From the cell containing the given text, extract its center point as [x, y] coordinate. 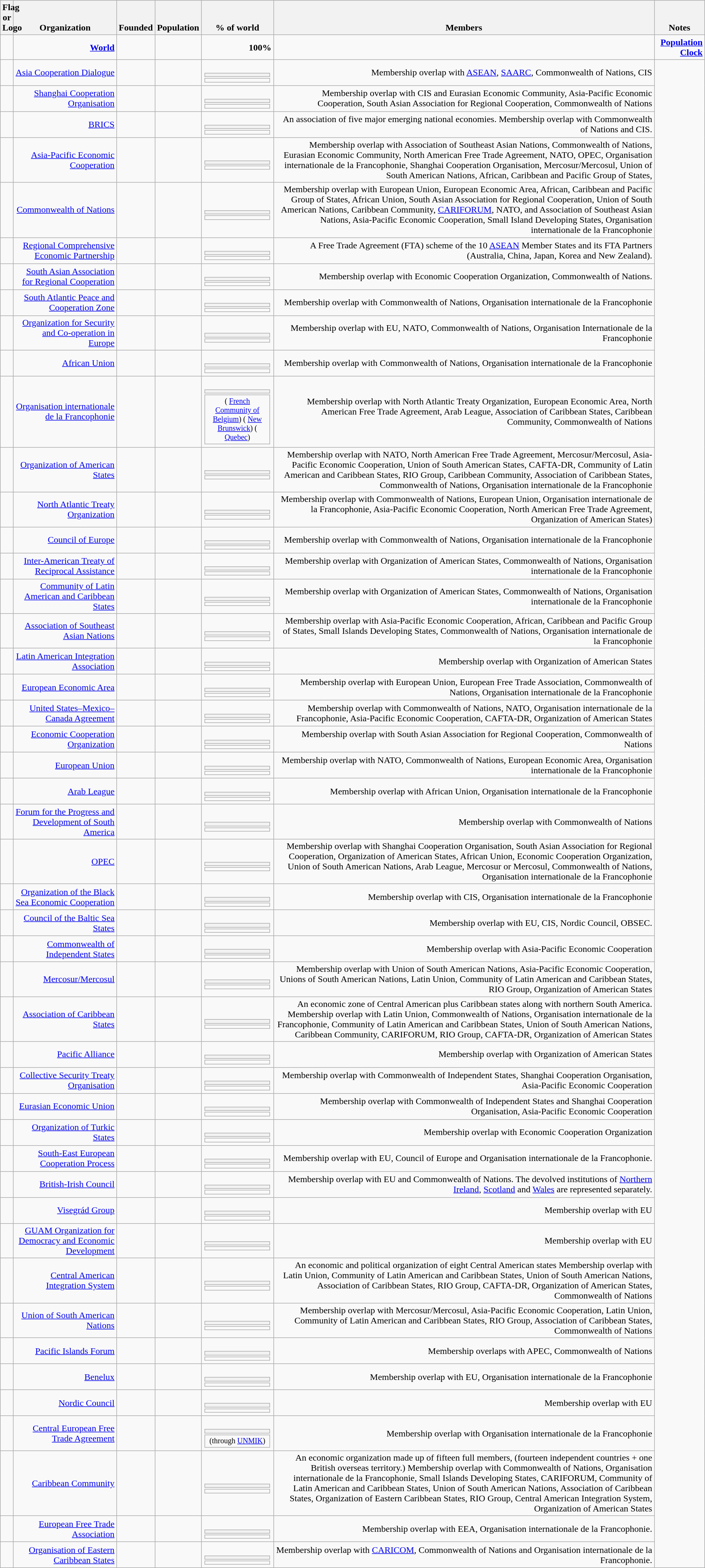
Membership overlap with EU, Council of Europe and Organisation internationale de la Francophonie. [464, 1158]
Membership overlap with Organisation internationale de la Francophonie [464, 1433]
Nordic Council [65, 1403]
Membership overlap with South Asian Association for Regional Cooperation, Commonwealth of Nations [464, 739]
Asia Cooperation Dialogue [65, 72]
Union of South American Nations [65, 1320]
Association of Caribbean States [65, 1019]
GUAM Organization for Democracy and Economic Development [65, 1241]
Collective Security Treaty Organisation [65, 1081]
European Union [65, 765]
Organization of the Black Sea Economic Cooperation [65, 897]
Eurasian Economic Union [65, 1106]
An association of five major emerging national economies. Membership overlap with Commonwealth of Nations and CIS. [464, 124]
Membership overlap with Asia-Pacific Economic Cooperation [464, 949]
Notes [679, 18]
Membership overlap with Commonwealth of Independent States, Shanghai Cooperation Organisation, Asia-Pacific Economic Cooperation [464, 1081]
Council of the Baltic Sea States [65, 922]
A Free Trade Agreement (FTA) scheme of the 10 ASEAN Member States and its FTA Partners (Australia, China, Japan, Korea and New Zealand). [464, 250]
Membership overlaps with APEC, Commonwealth of Nations [464, 1351]
Benelux [65, 1377]
Asia-Pacific Economic Cooperation [65, 160]
Commonwealth of Nations [65, 210]
South Asian Association for Regional Cooperation [65, 277]
OPEC [65, 861]
British-Irish Council [65, 1185]
Population [178, 18]
Members [464, 18]
Regional Comprehensive Economic Partnership [65, 250]
Membership overlap with NATO, Commonwealth of Nations, European Economic Area, Organisation internationale de la Francophonie [464, 765]
Membership overlap with CIS, Organisation internationale de la Francophonie [464, 897]
Organization for Security and Co-operation in Europe [65, 333]
Membership overlap with African Union, Organisation internationale de la Francophonie [464, 791]
Commonwealth of Independent States [65, 949]
Membership overlap with CARICOM, Commonwealth of Nations and Organisation internationale de la Francophonie. [464, 1555]
Pacific Islands Forum [65, 1351]
African Union [65, 363]
Community of Latin American and Caribbean States [65, 596]
Membership overlap with EU, CIS, Nordic Council, OBSEC. [464, 922]
South Atlantic Peace and Cooperation Zone [65, 302]
World [65, 47]
North Atlantic Treaty Organization [65, 509]
Membership overlap with ASEAN, SAARC, Commonwealth of Nations, CIS [464, 72]
European Economic Area [65, 687]
United States–Mexico–Canada Agreement [65, 713]
Population Clock [679, 47]
Central European Free Trade Agreement [65, 1433]
Pacific Alliance [65, 1054]
Arab League [65, 791]
Membership overlap with Commonwealth of Independent States and Shanghai Cooperation Organisation, Asia-Pacific Economic Cooperation [464, 1106]
Membership overlap with EU, NATO, Commonwealth of Nations, Organisation Internationale de la Francophonie [464, 333]
Membership overlap with European Union, European Free Trade Association, Commonwealth of Nations, Organisation internationale de la Francophonie [464, 687]
Membership overlap with Economic Cooperation Organization, Commonwealth of Nations. [464, 277]
Organization of Turkic States [65, 1133]
Inter-American Treaty of Reciprocal Assistance [65, 566]
Membership overlap with EU, Organisation internationale de la Francophonie [464, 1377]
% of world [237, 18]
100% [237, 47]
Caribbean Community [65, 1483]
Membership overlap with Commonwealth of Nations [464, 821]
Founded [136, 18]
Association of Southeast Asian Nations [65, 631]
Organisation of Eastern Caribbean States [65, 1555]
Organization of American States [65, 470]
Shanghai Cooperation Organisation [65, 99]
Membership overlap with Economic Cooperation Organization [464, 1133]
Forum for the Progress and Development of South America [65, 821]
Membership overlap with EU and Commonwealth of Nations. The devolved institutions of Northern Ireland, Scotland and Wales are represented separately. [464, 1185]
European Free Trade Association [65, 1529]
Latin American Integration Association [65, 661]
Organization [65, 18]
Economic Cooperation Organization [65, 739]
Council of Europe [65, 540]
Visegrád Group [65, 1210]
Mercosur/Mercosul [65, 979]
Central American Integration System [65, 1280]
Membership overlap with EEA, Organisation internationale de la Francophonie. [464, 1529]
South-East European Cooperation Process [65, 1158]
Organisation internationale de la Francophonie [65, 412]
Flag or Logo [7, 18]
BRICS [65, 124]
